For the text-containing cell, return its midpoint in [X, Y] coordinate format. 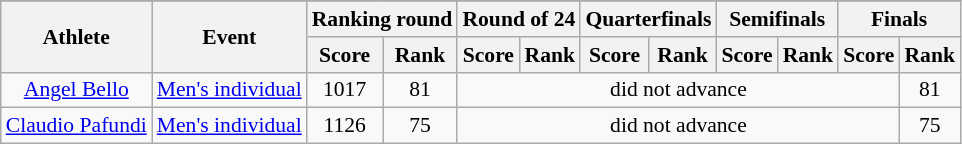
1017 [345, 90]
Claudio Pafundi [76, 126]
Angel Bello [76, 90]
Ranking round [382, 19]
Quarterfinals [648, 19]
Event [230, 36]
1126 [345, 126]
Athlete [76, 36]
Finals [899, 19]
Semifinals [777, 19]
Round of 24 [518, 19]
